Capture the cell that displays the provided text and extract its (x, y) central coordinate. 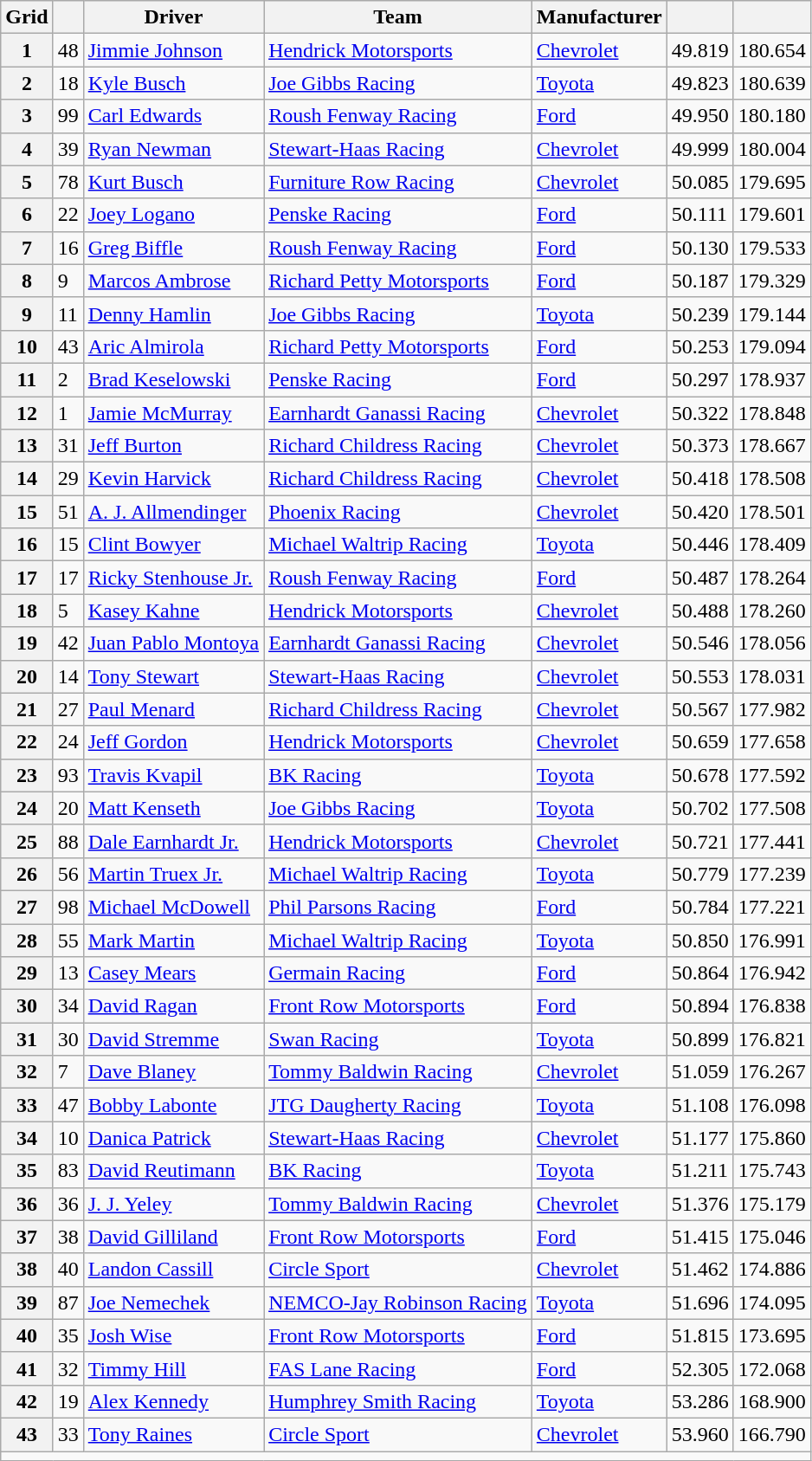
175.179 (772, 1204)
50.659 (699, 742)
179.144 (772, 314)
A. J. Allmendinger (173, 512)
Jimmie Johnson (173, 50)
Landon Cassill (173, 1270)
179.601 (772, 215)
180.004 (772, 149)
NEMCO-Jay Robinson Racing (398, 1303)
176.098 (772, 1105)
178.848 (772, 413)
178.056 (772, 643)
Denny Hamlin (173, 314)
50.253 (699, 346)
Timmy Hill (173, 1368)
Aric Almirola (173, 346)
49.823 (699, 83)
172.068 (772, 1368)
Phoenix Racing (398, 512)
178.937 (772, 379)
Kevin Harvick (173, 479)
178.260 (772, 611)
Joey Logano (173, 215)
177.221 (772, 907)
8 (27, 281)
51.696 (699, 1303)
50.488 (699, 611)
51.415 (699, 1237)
48 (68, 50)
23 (27, 775)
Grid (27, 17)
174.886 (772, 1270)
55 (68, 940)
37 (27, 1237)
Tony Stewart (173, 676)
50.779 (699, 874)
Brad Keselowski (173, 379)
Greg Biffle (173, 248)
J. J. Yeley (173, 1204)
176.838 (772, 1006)
Mark Martin (173, 940)
51.108 (699, 1105)
50.567 (699, 709)
Marcos Ambrose (173, 281)
Furniture Row Racing (398, 182)
47 (68, 1105)
Carl Edwards (173, 116)
Paul Menard (173, 709)
51.462 (699, 1270)
Ryan Newman (173, 149)
180.639 (772, 83)
FAS Lane Racing (398, 1368)
51.177 (699, 1138)
179.329 (772, 281)
52.305 (699, 1368)
Kyle Busch (173, 83)
49.950 (699, 116)
53.960 (699, 1434)
180.654 (772, 50)
David Ragan (173, 1006)
50.487 (699, 578)
173.695 (772, 1335)
6 (27, 215)
51 (68, 512)
98 (68, 907)
50.418 (699, 479)
Kasey Kahne (173, 611)
Matt Kenseth (173, 808)
88 (68, 841)
51.059 (699, 1072)
41 (27, 1368)
177.508 (772, 808)
53.286 (699, 1401)
Martin Truex Jr. (173, 874)
Jeff Gordon (173, 742)
4 (27, 149)
JTG Daugherty Racing (398, 1105)
Danica Patrick (173, 1138)
168.900 (772, 1401)
174.095 (772, 1303)
177.658 (772, 742)
50.446 (699, 545)
Bobby Labonte (173, 1105)
178.409 (772, 545)
Manufacturer (599, 17)
David Stremme (173, 1039)
Driver (173, 17)
50.297 (699, 379)
178.501 (772, 512)
78 (68, 182)
Clint Bowyer (173, 545)
50.187 (699, 281)
50.894 (699, 1006)
David Gilliland (173, 1237)
Dale Earnhardt Jr. (173, 841)
49.999 (699, 149)
176.821 (772, 1039)
49.819 (699, 50)
50.678 (699, 775)
176.267 (772, 1072)
179.094 (772, 346)
50.420 (699, 512)
175.743 (772, 1171)
50.702 (699, 808)
Michael McDowell (173, 907)
Jeff Burton (173, 446)
Germain Racing (398, 973)
50.546 (699, 643)
178.031 (772, 676)
Tony Raines (173, 1434)
56 (68, 874)
178.508 (772, 479)
177.441 (772, 841)
David Reutimann (173, 1171)
26 (27, 874)
50.373 (699, 446)
180.180 (772, 116)
83 (68, 1171)
Jamie McMurray (173, 413)
87 (68, 1303)
175.046 (772, 1237)
Kurt Busch (173, 182)
166.790 (772, 1434)
176.991 (772, 940)
51.376 (699, 1204)
93 (68, 775)
175.860 (772, 1138)
50.899 (699, 1039)
28 (27, 940)
51.815 (699, 1335)
Casey Mears (173, 973)
Joe Nemechek (173, 1303)
50.784 (699, 907)
50.864 (699, 973)
177.592 (772, 775)
178.667 (772, 446)
Swan Racing (398, 1039)
50.239 (699, 314)
Phil Parsons Racing (398, 907)
50.111 (699, 215)
50.322 (699, 413)
179.695 (772, 182)
12 (27, 413)
21 (27, 709)
25 (27, 841)
178.264 (772, 578)
51.211 (699, 1171)
Josh Wise (173, 1335)
Dave Blaney (173, 1072)
99 (68, 116)
50.850 (699, 940)
176.942 (772, 973)
3 (27, 116)
177.982 (772, 709)
50.553 (699, 676)
50.721 (699, 841)
Ricky Stenhouse Jr. (173, 578)
Team (398, 17)
Humphrey Smith Racing (398, 1401)
50.085 (699, 182)
50.130 (699, 248)
Alex Kennedy (173, 1401)
Juan Pablo Montoya (173, 643)
179.533 (772, 248)
177.239 (772, 874)
Travis Kvapil (173, 775)
